From the cell containing the given text, extract its center point as (x, y) coordinate. 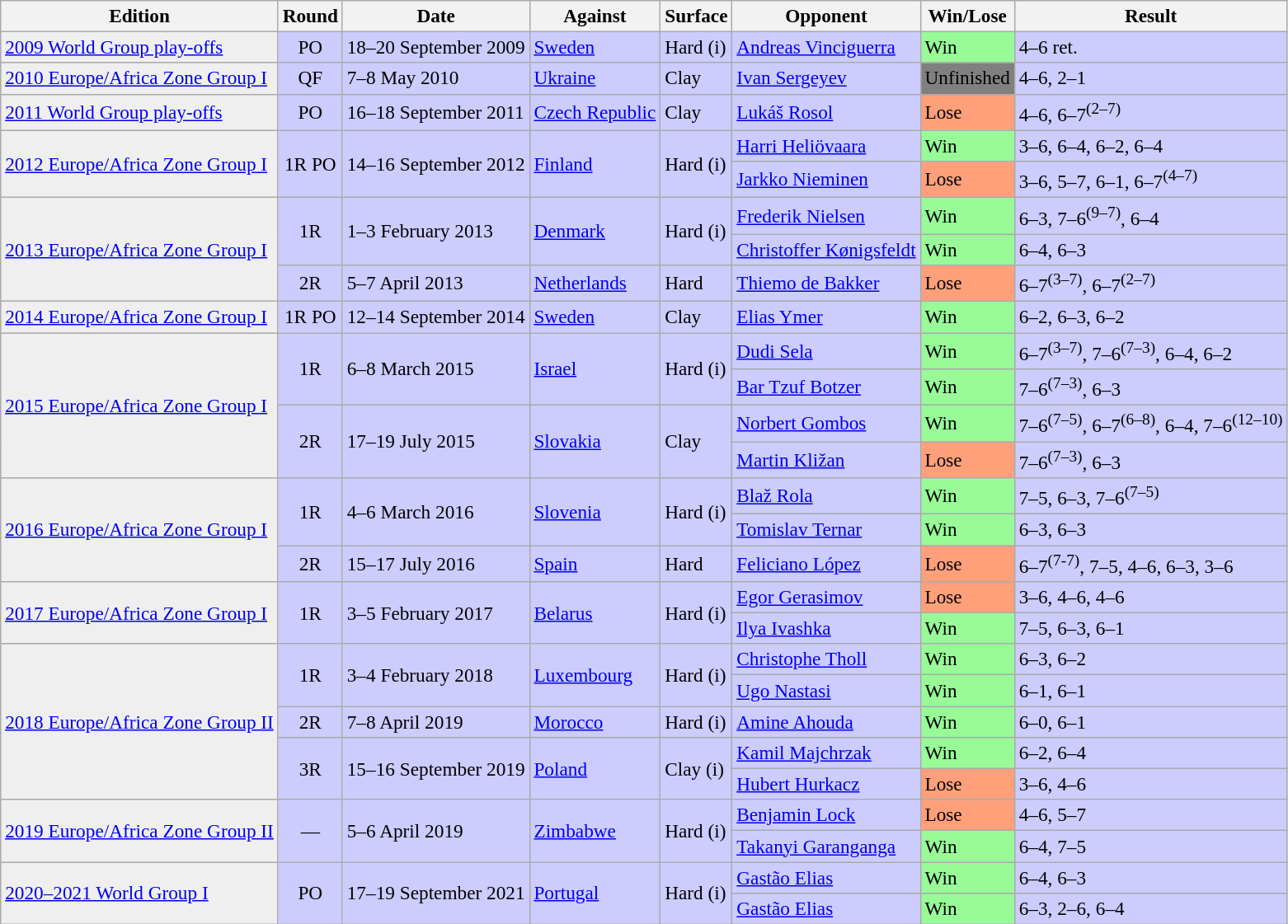
Hubert Hurkacz (826, 784)
3–4 February 2018 (435, 675)
7–6(7–5), 6–7(6–8), 6–4, 7–6(12–10) (1151, 423)
Luxembourg (595, 675)
Ilya Ivashka (826, 628)
Date (435, 16)
Ugo Nastasi (826, 690)
Egor Gerasimov (826, 597)
Spain (595, 563)
6–7(7-7), 7–5, 4–6, 6–3, 3–6 (1151, 563)
3–6, 4–6, 4–6 (1151, 597)
6–3, 6–3 (1151, 529)
6–3, 6–2 (1151, 659)
15–16 September 2019 (435, 768)
2011 World Group play-offs (140, 112)
Amine Ahouda (826, 721)
6–3, 2–6, 6–4 (1151, 908)
2009 World Group play-offs (140, 47)
Feliciano López (826, 563)
7–5, 6–3, 6–1 (1151, 628)
Jarkko Nieminen (826, 179)
6–7(3–7), 7–6(7–3), 6–4, 6–2 (1151, 350)
Dudi Sela (826, 350)
12–14 September 2014 (435, 317)
4–6, 5–7 (1151, 815)
Opponent (826, 16)
17–19 September 2021 (435, 893)
6–3, 7–6(9–7), 6–4 (1151, 215)
Clay (i) (696, 768)
7–8 May 2010 (435, 78)
2018 Europe/Africa Zone Group II (140, 722)
Netherlands (595, 283)
17–19 July 2015 (435, 441)
14–16 September 2012 (435, 164)
15–17 July 2016 (435, 563)
Thiemo de Bakker (826, 283)
7–5, 6–3, 7–6(7–5) (1151, 495)
Against (595, 16)
Norbert Gombos (826, 423)
2010 Europe/Africa Zone Group I (140, 78)
2016 Europe/Africa Zone Group I (140, 529)
— (310, 831)
2015 Europe/Africa Zone Group I (140, 405)
3–6, 4–6 (1151, 784)
Tomislav Ternar (826, 529)
Blaž Rola (826, 495)
4–6, 2–1 (1151, 78)
Czech Republic (595, 112)
6–0, 6–1 (1151, 721)
2014 Europe/Africa Zone Group I (140, 317)
Bar Tzuf Botzer (826, 387)
Morocco (595, 721)
Slovenia (595, 511)
Surface (696, 16)
Kamil Majchrzak (826, 753)
3R (310, 768)
Round (310, 16)
3–6, 6–4, 6–2, 6–4 (1151, 146)
4–6, 6–7(2–7) (1151, 112)
Andreas Vinciguerra (826, 47)
2013 Europe/Africa Zone Group I (140, 249)
6–4, 7–5 (1151, 846)
16–18 September 2011 (435, 112)
5–6 April 2019 (435, 831)
7–8 April 2019 (435, 721)
Poland (595, 768)
6–7(3–7), 6–7(2–7) (1151, 283)
Harri Heliövaara (826, 146)
Lukáš Rosol (826, 112)
Finland (595, 164)
Win/Lose (967, 16)
Benjamin Lock (826, 815)
1–3 February 2013 (435, 231)
Martin Kližan (826, 459)
3–6, 5–7, 6–1, 6–7(4–7) (1151, 179)
Belarus (595, 612)
5–7 April 2013 (435, 283)
Edition (140, 16)
2017 Europe/Africa Zone Group I (140, 612)
Elias Ymer (826, 317)
3–5 February 2017 (435, 612)
6–2, 6–4 (1151, 753)
6–1, 6–1 (1151, 690)
Zimbabwe (595, 831)
6–2, 6–3, 6–2 (1151, 317)
6–8 March 2015 (435, 368)
Result (1151, 16)
Frederik Nielsen (826, 215)
2020–2021 World Group I (140, 893)
Israel (595, 368)
QF (310, 78)
2019 Europe/Africa Zone Group II (140, 831)
Unfinished (967, 78)
Slovakia (595, 441)
18–20 September 2009 (435, 47)
Ukraine (595, 78)
Takanyi Garanganga (826, 846)
4–6 ret. (1151, 47)
4–6 March 2016 (435, 511)
Portugal (595, 893)
2012 Europe/Africa Zone Group I (140, 164)
Christoffer Kønigsfeldt (826, 250)
Christophe Tholl (826, 659)
Ivan Sergeyev (826, 78)
Denmark (595, 231)
